Pinpoint the cell where the given text exists, returning its [x, y] midpoint coordinate. 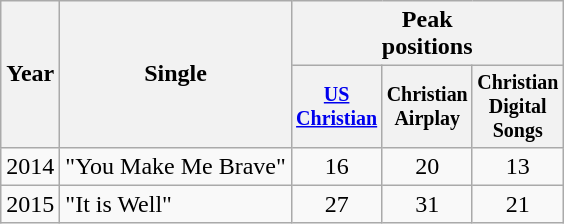
"It is Well" [176, 204]
21 [518, 204]
16 [336, 166]
20 [428, 166]
Christian Airplay [428, 106]
US Christian [336, 106]
2014 [30, 166]
2015 [30, 204]
Year [30, 74]
Peakpositions [427, 34]
31 [428, 204]
Christian Digital Songs [518, 106]
"You Make Me Brave" [176, 166]
Single [176, 74]
13 [518, 166]
27 [336, 204]
